Find where the given text appears and provide that cell's center as (x, y) coordinate. 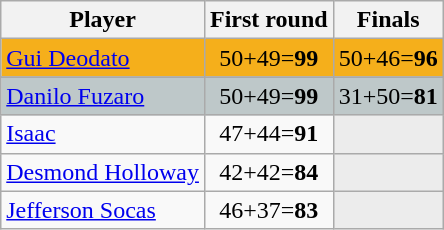
Desmond Holloway (103, 172)
First round (268, 20)
Jefferson Socas (103, 210)
Gui Deodato (103, 58)
31+50=81 (388, 96)
Isaac (103, 134)
Danilo Fuzaro (103, 96)
47+44=91 (268, 134)
Player (103, 20)
42+42=84 (268, 172)
46+37=83 (268, 210)
50+46=96 (388, 58)
Finals (388, 20)
